From the cell containing the given text, extract its center point as (X, Y) coordinate. 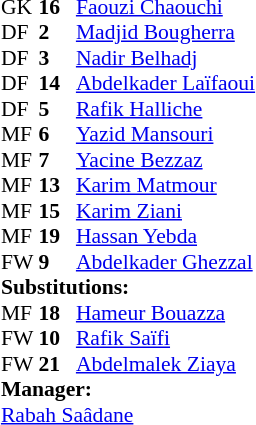
Madjid Bougherra (166, 33)
Manager: (128, 389)
5 (57, 109)
18 (57, 313)
Hameur Bouazza (166, 313)
Abdelkader Ghezzal (166, 262)
Rafik Halliche (166, 109)
Abdelmalek Ziaya (166, 364)
2 (57, 33)
Substitutions: (128, 287)
14 (57, 83)
21 (57, 364)
Karim Ziani (166, 211)
19 (57, 237)
Abdelkader Laïfaoui (166, 83)
7 (57, 160)
Karim Matmour (166, 185)
6 (57, 135)
Nadir Belhadj (166, 58)
Rafik Saïfi (166, 339)
Hassan Yebda (166, 237)
9 (57, 262)
Yazid Mansouri (166, 135)
10 (57, 339)
13 (57, 185)
3 (57, 58)
15 (57, 211)
Yacine Bezzaz (166, 160)
